Return [X, Y] of the center of cell containing provided text 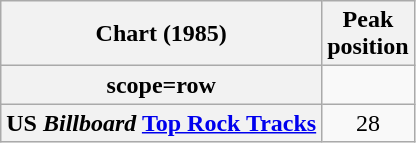
Peakposition [368, 34]
scope=row [162, 85]
US Billboard Top Rock Tracks [162, 123]
28 [368, 123]
Chart (1985) [162, 34]
